From the cell containing the given text, extract its center point as (x, y) coordinate. 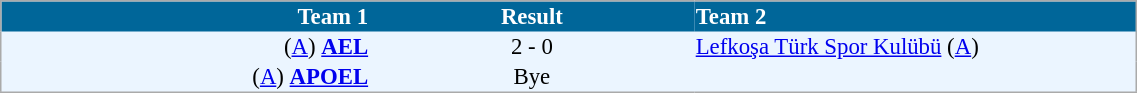
(A) AEL (186, 47)
Result (532, 16)
Team 1 (186, 16)
Lefkoşa Türk Spor Kulübü (A) (916, 47)
2 - 0 (532, 47)
Bye (532, 77)
(A) APOEL (186, 77)
Team 2 (916, 16)
